Return [X, Y] of the center of cell containing provided text 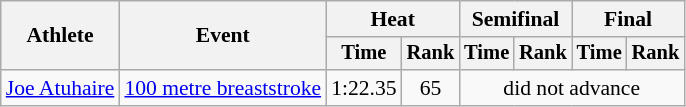
Joe Atuhaire [60, 88]
Event [222, 36]
Final [628, 19]
Semifinal [515, 19]
65 [431, 88]
Athlete [60, 36]
100 metre breaststroke [222, 88]
1:22.35 [364, 88]
did not advance [572, 88]
Heat [392, 19]
